Return the (x, y) coordinate for the center point of the cell that contains the specified text.  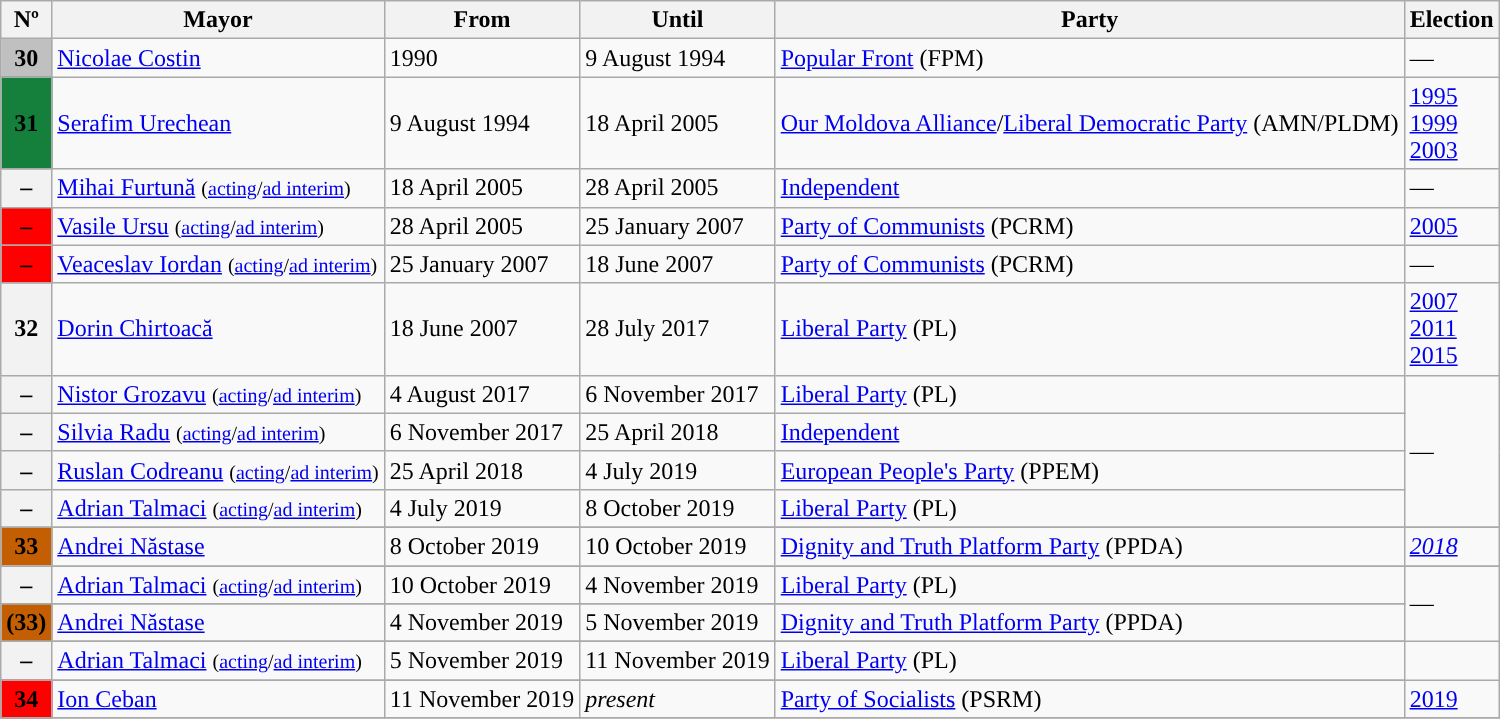
Party (1090, 20)
Election (1452, 20)
30 (26, 58)
4 August 2017 (482, 394)
European People's Party (PPEM) (1090, 470)
Veaceslav Iordan (acting/ad interim) (218, 264)
34 (26, 699)
Nistor Grozavu (acting/ad interim) (218, 394)
31 (26, 123)
Popular Front (FPM) (1090, 58)
(33) (26, 623)
Serafim Urechean (218, 123)
present (678, 699)
Until (678, 20)
From (482, 20)
Mihai Furtună (acting/ad interim) (218, 188)
1995 1999 2003 (1452, 123)
Ion Ceban (218, 699)
Nicolae Costin (218, 58)
28 July 2017 (678, 329)
Ruslan Codreanu (acting/ad interim) (218, 470)
Nº (26, 20)
Silvia Radu (acting/ad interim) (218, 432)
Mayor (218, 20)
2007 20112015 (1452, 329)
Party of Socialists (PSRM) (1090, 699)
2018 (1452, 546)
Dorin Chirtoacă (218, 329)
1990 (482, 58)
2005 (1452, 226)
2019 (1452, 699)
Our Moldova Alliance/Liberal Democratic Party (AMN/PLDM) (1090, 123)
32 (26, 329)
33 (26, 546)
Vasile Ursu (acting/ad interim) (218, 226)
